Locate the cell with the specified text and output its (x, y) center coordinate. 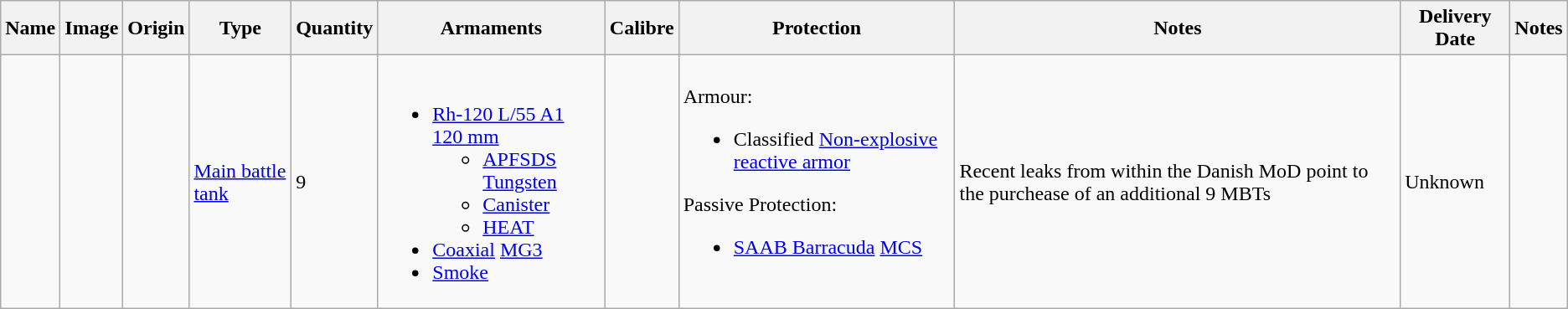
Name (30, 28)
Unknown (1456, 182)
Armour:Classified Non-explosive reactive armorPassive Protection:SAAB Barracuda MCS (817, 182)
Rh-120 L/55 A1 120 mmAPFSDS TungstenCanisterHEATCoaxial MG3Smoke (492, 182)
Quantity (335, 28)
Recent leaks from within the Danish MoD point to the purchease of an additional 9 MBTs (1178, 182)
Type (240, 28)
Delivery Date (1456, 28)
Image (92, 28)
Protection (817, 28)
9 (335, 182)
Main battle tank (240, 182)
Origin (156, 28)
Armaments (492, 28)
Calibre (642, 28)
